From the cell containing the given text, extract its center point as [X, Y] coordinate. 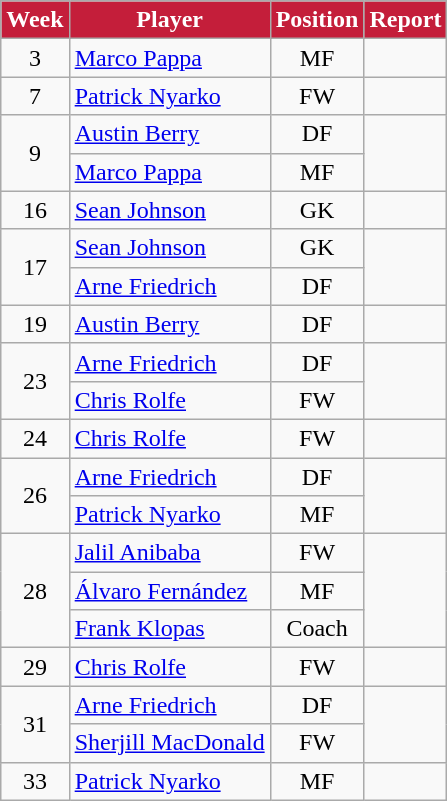
19 [35, 324]
17 [35, 267]
Álvaro Fernández [170, 591]
31 [35, 724]
24 [35, 438]
26 [35, 496]
Sherjill MacDonald [170, 743]
Report [406, 20]
16 [35, 210]
23 [35, 381]
28 [35, 591]
Position [317, 20]
7 [35, 96]
Player [170, 20]
Jalil Anibaba [170, 553]
33 [35, 781]
29 [35, 667]
Frank Klopas [170, 629]
Week [35, 20]
3 [35, 58]
Coach [317, 629]
9 [35, 153]
